Return (x, y) of the center of cell containing provided text 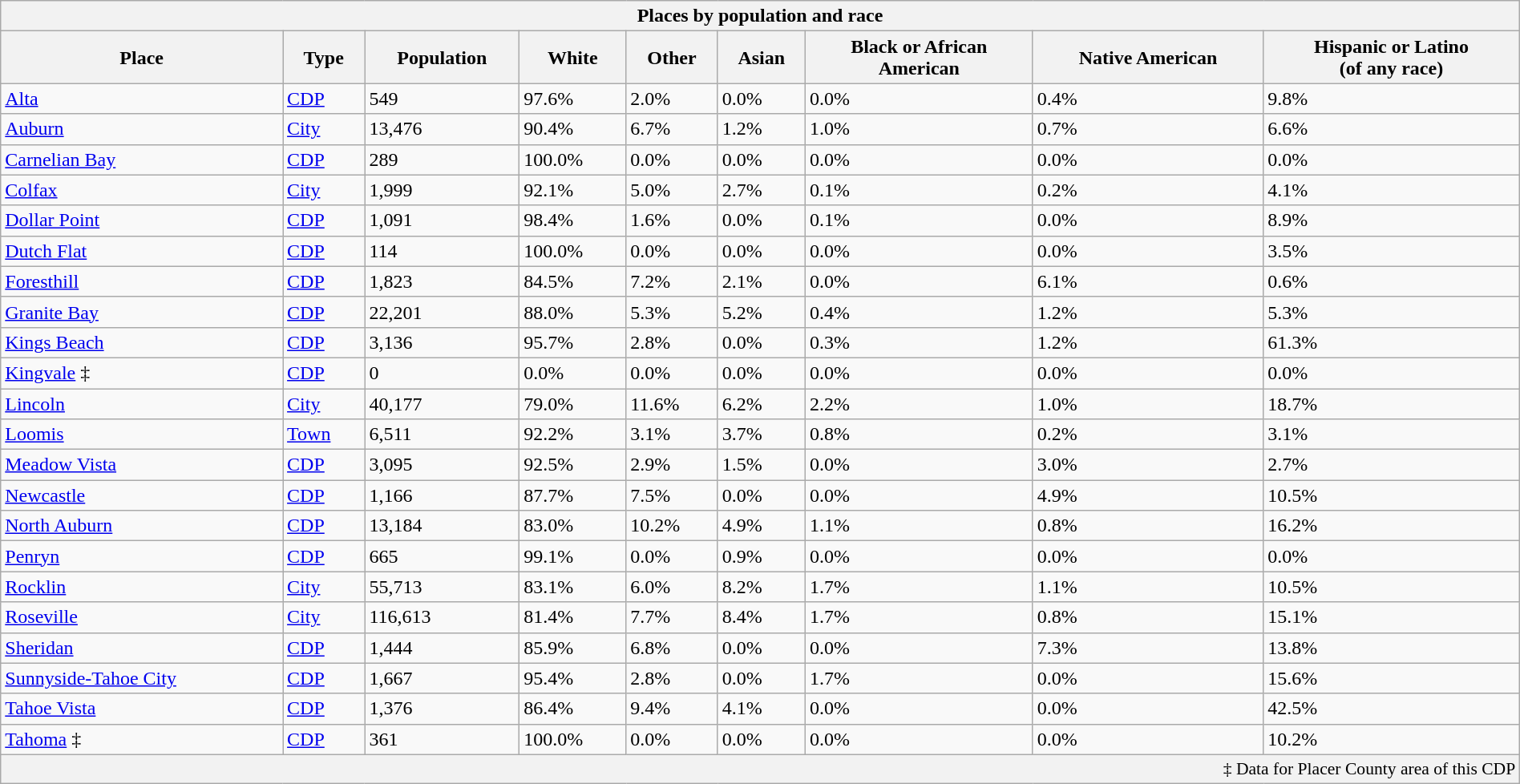
0.3% (919, 342)
22,201 (443, 312)
79.0% (572, 403)
0.6% (1392, 281)
97.6% (572, 99)
Places by population and race (760, 16)
40,177 (443, 403)
6.2% (762, 403)
81.4% (572, 617)
2.9% (672, 465)
6.6% (1392, 129)
88.0% (572, 312)
11.6% (672, 403)
1,376 (443, 709)
1.5% (762, 465)
Penryn (142, 556)
Black or AfricanAmerican (919, 58)
1,166 (443, 495)
6.7% (672, 129)
Lincoln (142, 403)
85.9% (572, 648)
6.8% (672, 648)
92.1% (572, 190)
92.2% (572, 434)
114 (443, 251)
3.0% (1148, 465)
13,476 (443, 129)
Foresthill (142, 281)
1,444 (443, 648)
1,091 (443, 220)
87.7% (572, 495)
Other (672, 58)
Auburn (142, 129)
0.7% (1148, 129)
Newcastle (142, 495)
Population (443, 58)
8.4% (762, 617)
Dollar Point (142, 220)
Type (324, 58)
9.8% (1392, 99)
361 (443, 739)
0 (443, 373)
Sheridan (142, 648)
7.7% (672, 617)
Hispanic or Latino(of any race) (1392, 58)
98.4% (572, 220)
2.2% (919, 403)
42.5% (1392, 709)
Tahoe Vista (142, 709)
Colfax (142, 190)
1,823 (443, 281)
9.4% (672, 709)
86.4% (572, 709)
1.6% (672, 220)
1,999 (443, 190)
Asian (762, 58)
90.4% (572, 129)
1,667 (443, 678)
Granite Bay (142, 312)
Rocklin (142, 587)
2.0% (672, 99)
Alta (142, 99)
Native American (1148, 58)
Carnelian Bay (142, 160)
Tahoma ‡ (142, 739)
95.4% (572, 678)
289 (443, 160)
13.8% (1392, 648)
92.5% (572, 465)
Place (142, 58)
Meadow Vista (142, 465)
8.2% (762, 587)
84.5% (572, 281)
6.1% (1148, 281)
7.5% (672, 495)
99.1% (572, 556)
61.3% (1392, 342)
Loomis (142, 434)
0.9% (762, 556)
Kingvale ‡ (142, 373)
3,095 (443, 465)
White (572, 58)
Roseville (142, 617)
3,136 (443, 342)
Dutch Flat (142, 251)
665 (443, 556)
Sunnyside-Tahoe City (142, 678)
55,713 (443, 587)
7.2% (672, 281)
Town (324, 434)
6,511 (443, 434)
North Auburn (142, 526)
15.6% (1392, 678)
2.1% (762, 281)
95.7% (572, 342)
3.5% (1392, 251)
5.2% (762, 312)
5.0% (672, 190)
6.0% (672, 587)
83.0% (572, 526)
15.1% (1392, 617)
3.7% (762, 434)
116,613 (443, 617)
18.7% (1392, 403)
8.9% (1392, 220)
16.2% (1392, 526)
83.1% (572, 587)
13,184 (443, 526)
549 (443, 99)
‡ Data for Placer County area of this CDP (760, 769)
Kings Beach (142, 342)
7.3% (1148, 648)
